Detect which cell encompasses the target text, then output its (X, Y) center coordinate. 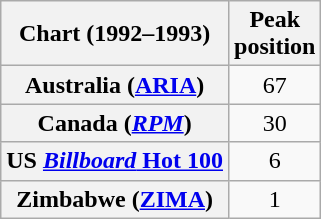
1 (275, 199)
Australia (ARIA) (115, 85)
US Billboard Hot 100 (115, 161)
30 (275, 123)
67 (275, 85)
Peakposition (275, 34)
Canada (RPM) (115, 123)
6 (275, 161)
Chart (1992–1993) (115, 34)
Zimbabwe (ZIMA) (115, 199)
